Determine the (X, Y) coordinate at the center of the cell enclosing the given text.  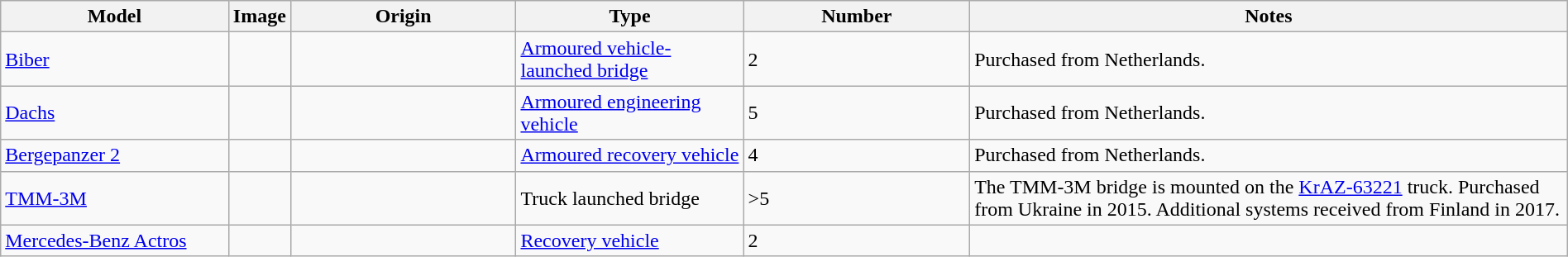
Number (857, 17)
Armoured engineering vehicle (630, 112)
Armoured vehicle-launched bridge (630, 59)
Armoured recovery vehicle (630, 155)
Origin (404, 17)
Notes (1269, 17)
The TMM-3M bridge is mounted on the KrAZ-63221 truck. Purchased from Ukraine in 2015. Additional systems received from Finland in 2017. (1269, 198)
4 (857, 155)
Bergepanzer 2 (115, 155)
Mercedes-Benz Actros (115, 240)
Model (115, 17)
Truck launched bridge (630, 198)
Image (260, 17)
>5 (857, 198)
Type (630, 17)
Dachs (115, 112)
TMM-3M (115, 198)
Recovery vehicle (630, 240)
5 (857, 112)
Biber (115, 59)
